Identify which cell holds the provided text, then report its (x, y) central coordinate. 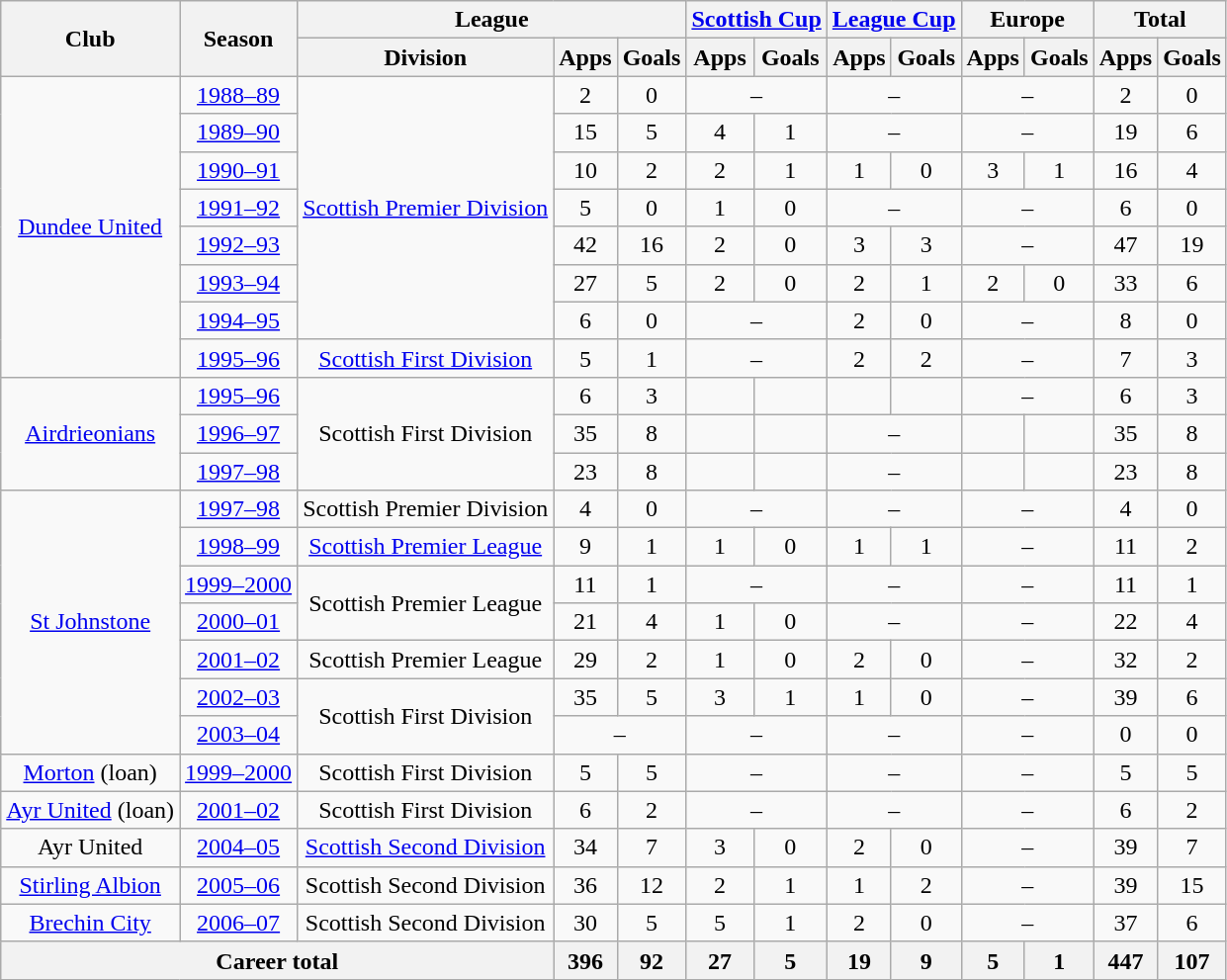
1988–89 (239, 95)
Total (1160, 20)
92 (652, 960)
Scottish Cup (756, 20)
Ayr United (91, 847)
447 (1125, 960)
Airdrieonians (91, 433)
1993–94 (239, 283)
1989–90 (239, 133)
Morton (loan) (91, 772)
2006–07 (239, 923)
Season (239, 39)
1994–95 (239, 320)
Division (425, 57)
1991–92 (239, 208)
396 (585, 960)
21 (585, 622)
42 (585, 245)
36 (585, 885)
Career total (277, 960)
Brechin City (91, 923)
2002–03 (239, 697)
Stirling Albion (91, 885)
30 (585, 923)
2004–05 (239, 847)
League Cup (894, 20)
47 (1125, 245)
2005–06 (239, 885)
34 (585, 847)
Club (91, 39)
12 (652, 885)
Dundee United (91, 226)
St Johnstone (91, 622)
33 (1125, 283)
107 (1192, 960)
League (492, 20)
2003–04 (239, 735)
Ayr United (loan) (91, 810)
1996–97 (239, 433)
1990–91 (239, 170)
29 (585, 660)
32 (1125, 660)
1998–99 (239, 547)
Europe (1027, 20)
37 (1125, 923)
1992–93 (239, 245)
2000–01 (239, 622)
22 (1125, 622)
10 (585, 170)
